Locate the cell with the specified text and output its (x, y) center coordinate. 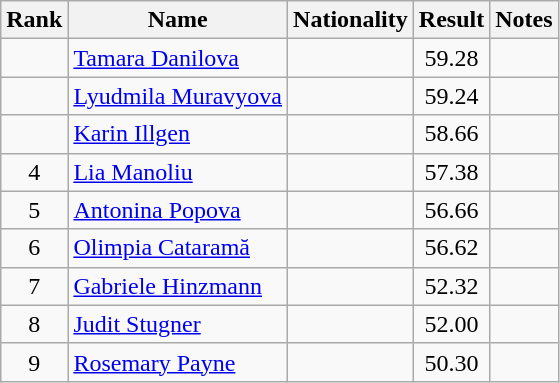
Name (178, 20)
Nationality (351, 20)
Rank (34, 20)
Antonina Popova (178, 210)
8 (34, 324)
59.28 (451, 58)
7 (34, 286)
Rosemary Payne (178, 362)
58.66 (451, 134)
56.62 (451, 248)
9 (34, 362)
50.30 (451, 362)
52.00 (451, 324)
Gabriele Hinzmann (178, 286)
Lyudmila Muravyova (178, 96)
57.38 (451, 172)
Notes (524, 20)
6 (34, 248)
59.24 (451, 96)
Tamara Danilova (178, 58)
4 (34, 172)
52.32 (451, 286)
Lia Manoliu (178, 172)
Karin Illgen (178, 134)
56.66 (451, 210)
Result (451, 20)
Olimpia Cataramă (178, 248)
Judit Stugner (178, 324)
5 (34, 210)
